Return (x, y) of the center of cell containing provided text 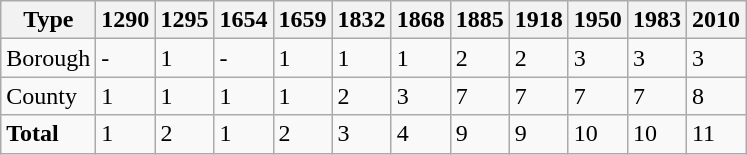
8 (716, 96)
Total (48, 134)
Type (48, 20)
1950 (598, 20)
1659 (302, 20)
11 (716, 134)
Borough (48, 58)
1832 (362, 20)
1885 (480, 20)
4 (420, 134)
1868 (420, 20)
County (48, 96)
2010 (716, 20)
1654 (244, 20)
1295 (184, 20)
1290 (126, 20)
1918 (538, 20)
1983 (656, 20)
